For the text-containing cell, return its midpoint in [x, y] coordinate format. 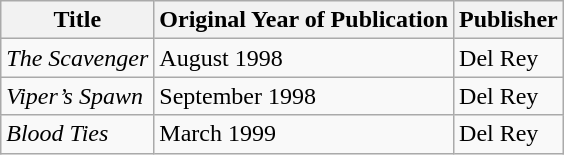
Original Year of Publication [304, 20]
Blood Ties [78, 134]
Title [78, 20]
March 1999 [304, 134]
Publisher [509, 20]
August 1998 [304, 58]
September 1998 [304, 96]
The Scavenger [78, 58]
Viper’s Spawn [78, 96]
